For the text-containing cell, return its midpoint in (X, Y) coordinate format. 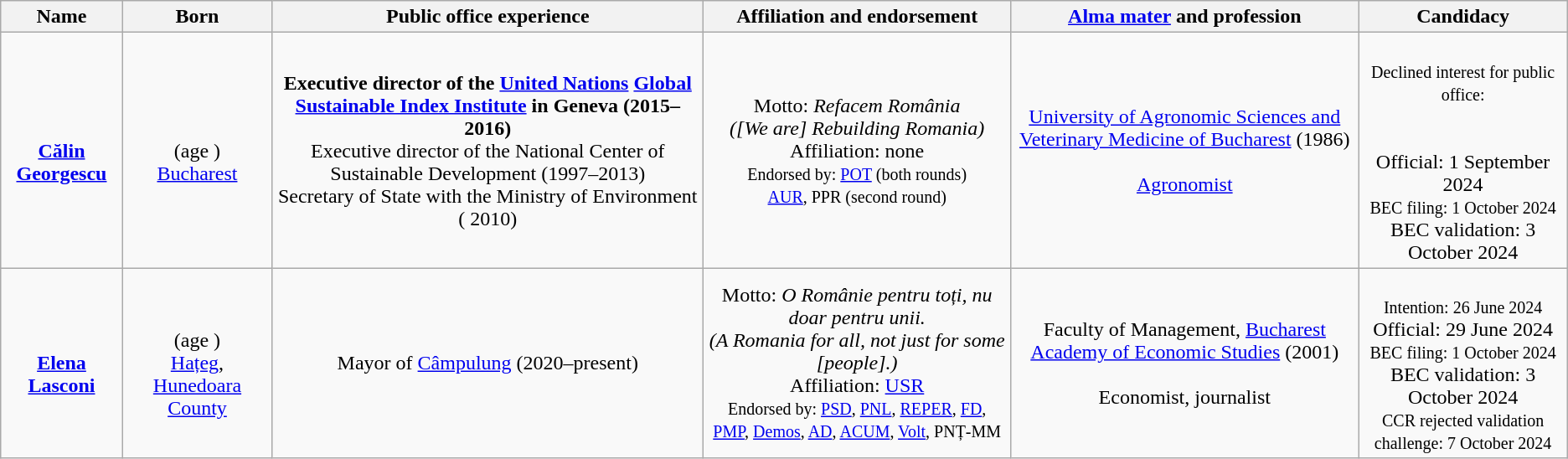
Călin Georgescu (62, 151)
Faculty of Management, Bucharest Academy of Economic Studies (2001)Economist, journalist (1184, 364)
Mayor of Câmpulung (2020–present) (487, 364)
(age )Hațeg, Hunedoara County (198, 364)
Declined interest for public office: Official: 1 September 2024BEC filing: 1 October 2024BEC validation: 3 October 2024 (1462, 151)
Born (198, 17)
Motto: Refacem România([We are] Rebuilding Romania)Affiliation: noneEndorsed by: POT (both rounds)AUR, PPR (second round) (858, 151)
Candidacy (1462, 17)
(age )Bucharest (198, 151)
Elena Lasconi (62, 364)
University of Agronomic Sciences and Veterinary Medicine of Bucharest (1986)Agronomist (1184, 151)
Name (62, 17)
Affiliation and endorsement (858, 17)
Public office experience (487, 17)
Alma mater and profession (1184, 17)
